Identify which cell holds the provided text, then report its (X, Y) central coordinate. 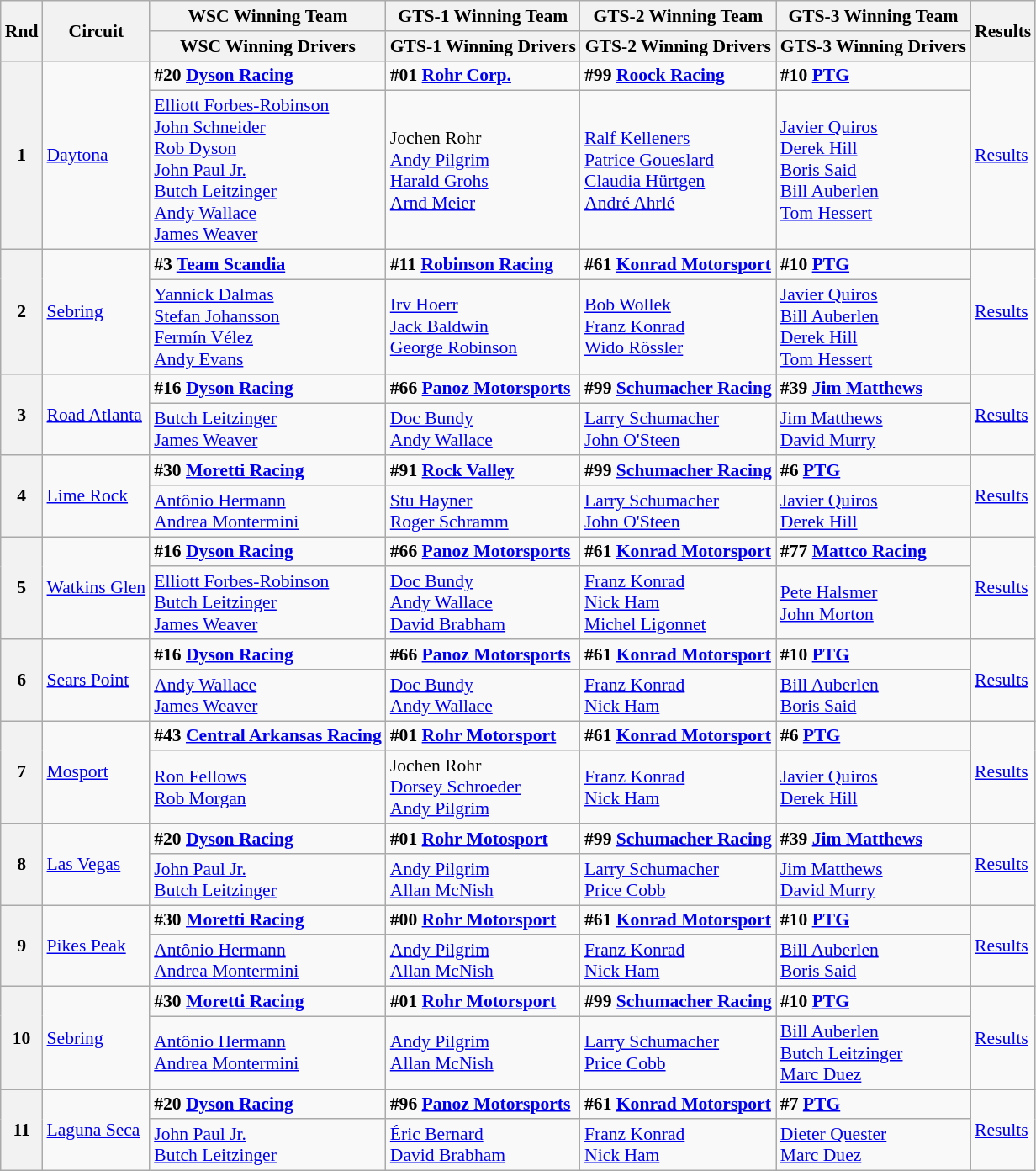
1 (22, 155)
Watkins Glen (96, 588)
9 (22, 946)
#96 Panoz Motorsports (483, 1105)
Ron Fellows Rob Morgan (267, 787)
7 (22, 772)
Javier Quiros Bill Auberlen Derek Hill Tom Hessert (873, 326)
Circuit (96, 30)
Jochen Rohr Andy Pilgrim Harald Grohs Arnd Meier (483, 170)
WSC Winning Team (267, 16)
Las Vegas (96, 865)
Yannick Dalmas Stefan Johansson Fermín Vélez Andy Evans (267, 326)
#7 PTG (873, 1105)
Lime Rock (96, 496)
8 (22, 865)
#3 Team Scandia (267, 265)
Jochen Rohr Dorsey Schroeder Andy Pilgrim (483, 787)
Daytona (96, 155)
Elliott Forbes-Robinson John Schneider Rob Dyson John Paul Jr. Butch Leitzinger Andy Wallace James Weaver (267, 170)
Dieter Quester Marc Duez (873, 1146)
#00 Rohr Motorsport (483, 920)
GTS-3 Winning Team (873, 16)
Andy Wallace James Weaver (267, 695)
10 (22, 1038)
#43 Central Arkansas Racing (267, 736)
Road Atlanta (96, 414)
Stu Hayner Roger Schramm (483, 511)
GTS-3 Winning Drivers (873, 46)
Irv Hoerr Jack Baldwin George Robinson (483, 326)
Javier Quiros Derek Hill Boris Said Bill Auberlen Tom Hessert (873, 170)
#99 Roock Racing (678, 76)
5 (22, 588)
Sears Point (96, 680)
GTS-1 Winning Team (483, 16)
6 (22, 680)
#01 Rohr Corp. (483, 76)
GTS-2 Winning Drivers (678, 46)
Pete Halsmer John Morton (873, 604)
#11 Robinson Racing (483, 265)
#01 Rohr Motosport (483, 839)
Pikes Peak (96, 946)
Mosport (96, 772)
Butch Leitzinger James Weaver (267, 429)
Elliott Forbes-Robinson Butch Leitzinger James Weaver (267, 604)
3 (22, 414)
#91 Rock Valley (483, 470)
2 (22, 312)
GTS-1 Winning Drivers (483, 46)
Bill Auberlen Butch Leitzinger Marc Duez (873, 1053)
Doc Bundy Andy Wallace David Brabham (483, 604)
Laguna Seca (96, 1131)
#77 Mattco Racing (873, 552)
Éric Bernard David Brabham (483, 1146)
GTS-2 Winning Team (678, 16)
Bob Wollek Franz Konrad Wido Rössler (678, 326)
4 (22, 496)
WSC Winning Drivers (267, 46)
Franz Konrad Nick Ham Michel Ligonnet (678, 604)
11 (22, 1131)
Ralf Kelleners Patrice Goueslard Claudia Hürtgen André Ahrlé (678, 170)
Rnd (22, 30)
